Detect which cell encompasses the target text, then output its [X, Y] center coordinate. 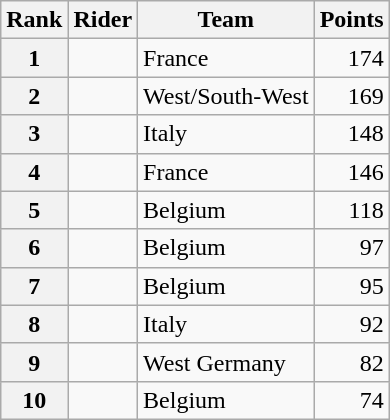
148 [352, 134]
95 [352, 286]
6 [34, 248]
174 [352, 58]
7 [34, 286]
146 [352, 172]
82 [352, 362]
West/South-West [226, 96]
4 [34, 172]
97 [352, 248]
2 [34, 96]
3 [34, 134]
1 [34, 58]
10 [34, 400]
169 [352, 96]
9 [34, 362]
8 [34, 324]
Rider [103, 20]
74 [352, 400]
Rank [34, 20]
Points [352, 20]
118 [352, 210]
92 [352, 324]
5 [34, 210]
West Germany [226, 362]
Team [226, 20]
